Scan for the cell matching the given text and deliver its [x, y] coordinate at center. 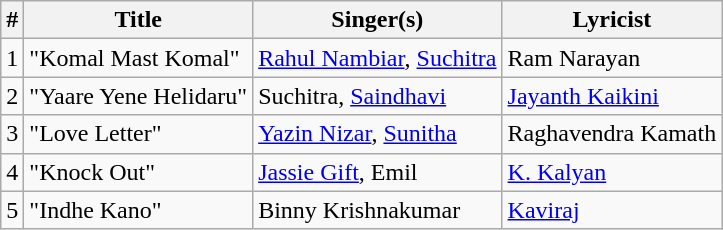
Ram Narayan [612, 58]
"Knock Out" [138, 172]
5 [12, 210]
Raghavendra Kamath [612, 134]
Lyricist [612, 20]
"Komal Mast Komal" [138, 58]
"Indhe Kano" [138, 210]
4 [12, 172]
Suchitra, Saindhavi [378, 96]
Yazin Nizar, Sunitha [378, 134]
# [12, 20]
Jassie Gift, Emil [378, 172]
Rahul Nambiar, Suchitra [378, 58]
1 [12, 58]
3 [12, 134]
"Yaare Yene Helidaru" [138, 96]
Binny Krishnakumar [378, 210]
Kaviraj [612, 210]
Jayanth Kaikini [612, 96]
K. Kalyan [612, 172]
2 [12, 96]
"Love Letter" [138, 134]
Singer(s) [378, 20]
Title [138, 20]
